Search for the cell housing the specified text and yield its (x, y) center coordinate. 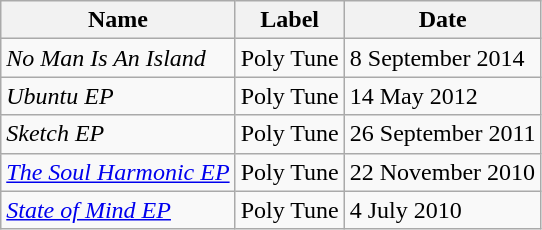
4 July 2010 (442, 210)
No Man Is An Island (118, 58)
Name (118, 20)
The Soul Harmonic EP (118, 172)
8 September 2014 (442, 58)
Sketch EP (118, 134)
Label (290, 20)
14 May 2012 (442, 96)
Ubuntu EP (118, 96)
Date (442, 20)
State of Mind EP (118, 210)
26 September 2011 (442, 134)
22 November 2010 (442, 172)
